Identify which cell holds the provided text, then report its (x, y) central coordinate. 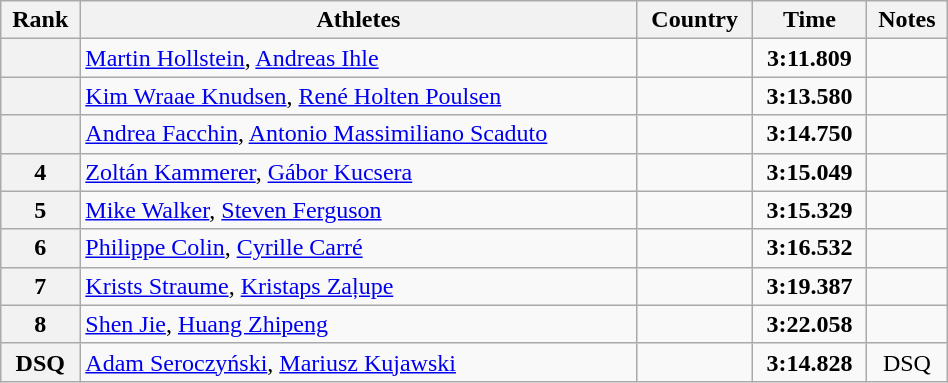
Country (694, 20)
Rank (40, 20)
Mike Walker, Steven Ferguson (358, 210)
7 (40, 286)
3:16.532 (809, 248)
Shen Jie, Huang Zhipeng (358, 324)
3:13.580 (809, 96)
3:15.329 (809, 210)
Zoltán Kammerer, Gábor Kucsera (358, 172)
3:15.049 (809, 172)
Athletes (358, 20)
3:11.809 (809, 58)
Krists Straume, Kristaps Zaļupe (358, 286)
8 (40, 324)
Martin Hollstein, Andreas Ihle (358, 58)
3:14.828 (809, 362)
6 (40, 248)
Time (809, 20)
3:14.750 (809, 134)
5 (40, 210)
Adam Seroczyński, Mariusz Kujawski (358, 362)
3:19.387 (809, 286)
4 (40, 172)
Kim Wraae Knudsen, René Holten Poulsen (358, 96)
Andrea Facchin, Antonio Massimiliano Scaduto (358, 134)
Philippe Colin, Cyrille Carré (358, 248)
3:22.058 (809, 324)
Notes (908, 20)
